Locate the cell with the specified text and output its (X, Y) center coordinate. 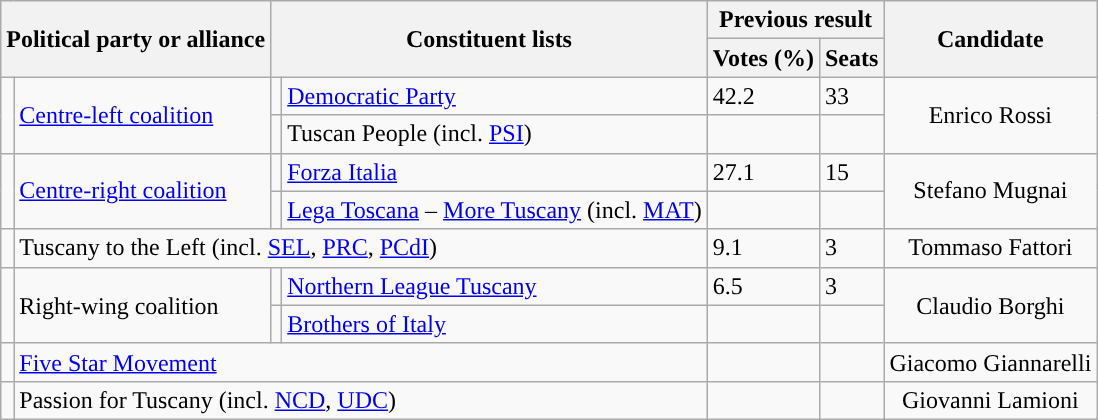
Five Star Movement (361, 362)
Giovanni Lamioni (990, 400)
Political party or alliance (136, 39)
Stefano Mugnai (990, 191)
Claudio Borghi (990, 305)
Tommaso Fattori (990, 248)
42.2 (763, 96)
9.1 (763, 248)
Northern League Tuscany (495, 286)
15 (851, 172)
Brothers of Italy (495, 324)
Forza Italia (495, 172)
Centre-left coalition (142, 115)
Tuscany to the Left (incl. SEL, PRC, PCdI) (361, 248)
Passion for Tuscany (incl. NCD, UDC) (361, 400)
Right-wing coalition (142, 305)
Giacomo Giannarelli (990, 362)
Constituent lists (490, 39)
Previous result (796, 20)
Seats (851, 58)
33 (851, 96)
Lega Toscana – More Tuscany (incl. MAT) (495, 210)
Votes (%) (763, 58)
Enrico Rossi (990, 115)
27.1 (763, 172)
Candidate (990, 39)
Centre-right coalition (142, 191)
Democratic Party (495, 96)
6.5 (763, 286)
Tuscan People (incl. PSI) (495, 134)
